Search for the cell housing the specified text and yield its [X, Y] center coordinate. 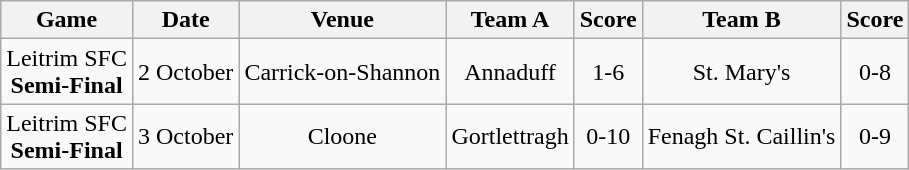
Fenagh St. Caillin's [742, 136]
Annaduff [510, 72]
Cloone [342, 136]
Team B [742, 20]
Game [67, 20]
1-6 [608, 72]
Venue [342, 20]
St. Mary's [742, 72]
2 October [185, 72]
3 October [185, 136]
Date [185, 20]
Carrick-on-Shannon [342, 72]
0-9 [875, 136]
0-8 [875, 72]
Team A [510, 20]
Gortlettragh [510, 136]
0-10 [608, 136]
